For the text-containing cell, return its midpoint in (X, Y) coordinate format. 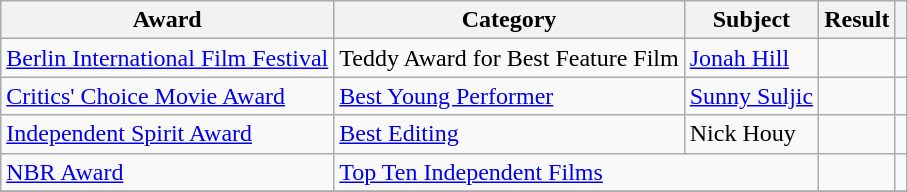
Result (857, 20)
Nick Houy (751, 134)
Berlin International Film Festival (168, 58)
Sunny Suljic (751, 96)
Subject (751, 20)
Critics' Choice Movie Award (168, 96)
Jonah Hill (751, 58)
NBR Award (168, 172)
Independent Spirit Award (168, 134)
Best Editing (509, 134)
Best Young Performer (509, 96)
Teddy Award for Best Feature Film (509, 58)
Award (168, 20)
Top Ten Independent Films (576, 172)
Category (509, 20)
